Pinpoint the cell where the given text exists, returning its [x, y] midpoint coordinate. 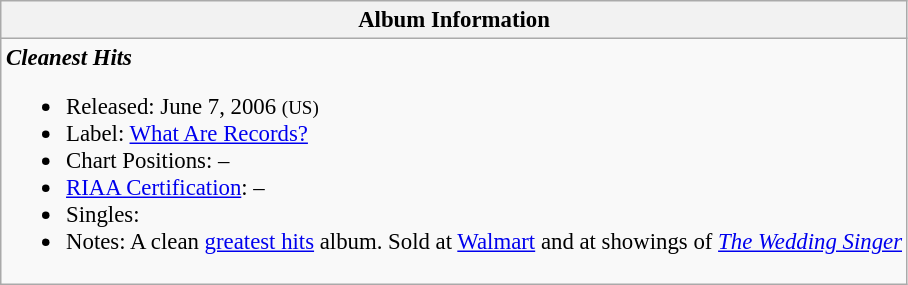
Album Information [454, 20]
